Return [X, Y] of the center of cell containing provided text 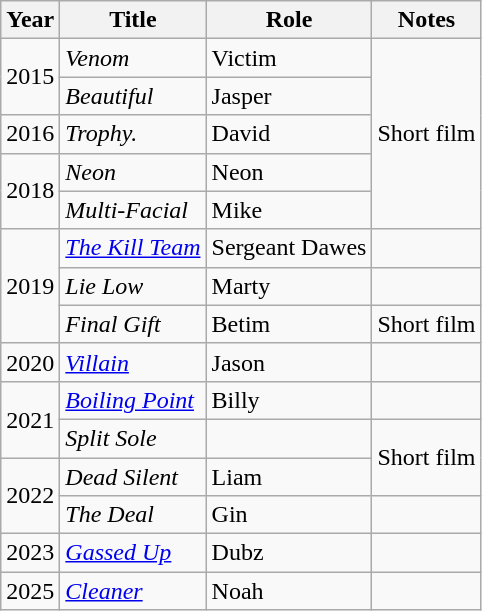
Gassed Up [133, 553]
Betim [289, 324]
Boiling Point [133, 400]
2019 [30, 286]
Beautiful [133, 96]
Multi-Facial [133, 210]
Gin [289, 515]
Villain [133, 362]
Victim [289, 58]
Noah [289, 591]
2020 [30, 362]
Jason [289, 362]
Role [289, 20]
Billy [289, 400]
Dead Silent [133, 477]
Notes [426, 20]
Dubz [289, 553]
Marty [289, 286]
Final Gift [133, 324]
Jasper [289, 96]
Lie Low [133, 286]
Sergeant Dawes [289, 248]
Year [30, 20]
2015 [30, 77]
David [289, 134]
The Kill Team [133, 248]
2022 [30, 496]
Title [133, 20]
Mike [289, 210]
Venom [133, 58]
Trophy. [133, 134]
Liam [289, 477]
2025 [30, 591]
2021 [30, 419]
The Deal [133, 515]
2023 [30, 553]
2016 [30, 134]
Split Sole [133, 438]
Cleaner [133, 591]
2018 [30, 191]
